Pinpoint the cell where the given text exists, returning its [X, Y] midpoint coordinate. 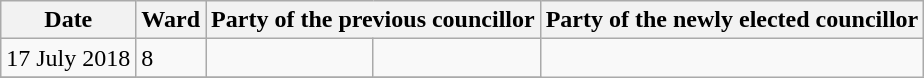
17 July 2018 [68, 58]
Party of the previous councillor [374, 20]
Ward [171, 20]
Party of the newly elected councillor [732, 20]
8 [171, 58]
Date [68, 20]
